Identify which cell holds the provided text, then report its (X, Y) central coordinate. 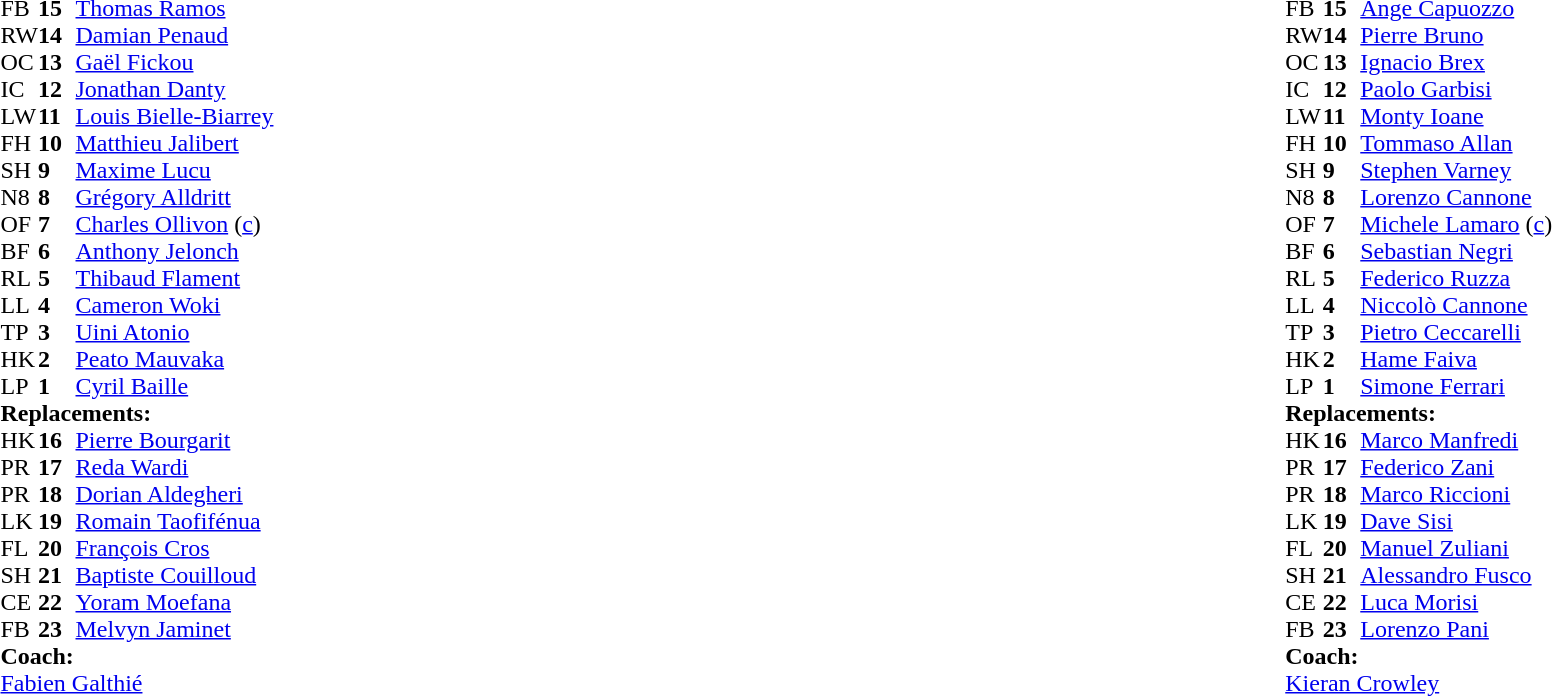
Sebastian Negri (1456, 252)
Lorenzo Cannone (1456, 198)
Damian Penaud (175, 36)
Simone Ferrari (1456, 386)
Pierre Bruno (1456, 36)
Baptiste Couilloud (175, 576)
Marco Manfredi (1456, 440)
Melvyn Jaminet (175, 630)
Dorian Aldegheri (175, 494)
Pierre Bourgarit (175, 440)
Peato Mauvaka (175, 360)
Cyril Baille (175, 386)
Yoram Moefana (175, 602)
Grégory Alldritt (175, 198)
Gaël Fickou (175, 62)
Federico Zani (1456, 468)
Louis Bielle-Biarrey (175, 116)
Niccolò Cannone (1456, 306)
Monty Ioane (1456, 116)
François Cros (175, 548)
Cameron Woki (175, 306)
Hame Faiva (1456, 360)
Maxime Lucu (175, 170)
Pietro Ceccarelli (1456, 332)
Dave Sisi (1456, 522)
Manuel Zuliani (1456, 548)
Paolo Garbisi (1456, 90)
Michele Lamaro (c) (1456, 224)
Charles Ollivon (c) (175, 224)
Jonathan Danty (175, 90)
Reda Wardi (175, 468)
Alessandro Fusco (1456, 576)
Romain Taofifénua (175, 522)
Thibaud Flament (175, 278)
Lorenzo Pani (1456, 630)
Ignacio Brex (1456, 62)
Uini Atonio (175, 332)
Luca Morisi (1456, 602)
Stephen Varney (1456, 170)
Federico Ruzza (1456, 278)
Tommaso Allan (1456, 144)
Anthony Jelonch (175, 252)
Matthieu Jalibert (175, 144)
Marco Riccioni (1456, 494)
